Pinpoint the cell where the given text exists, returning its [x, y] midpoint coordinate. 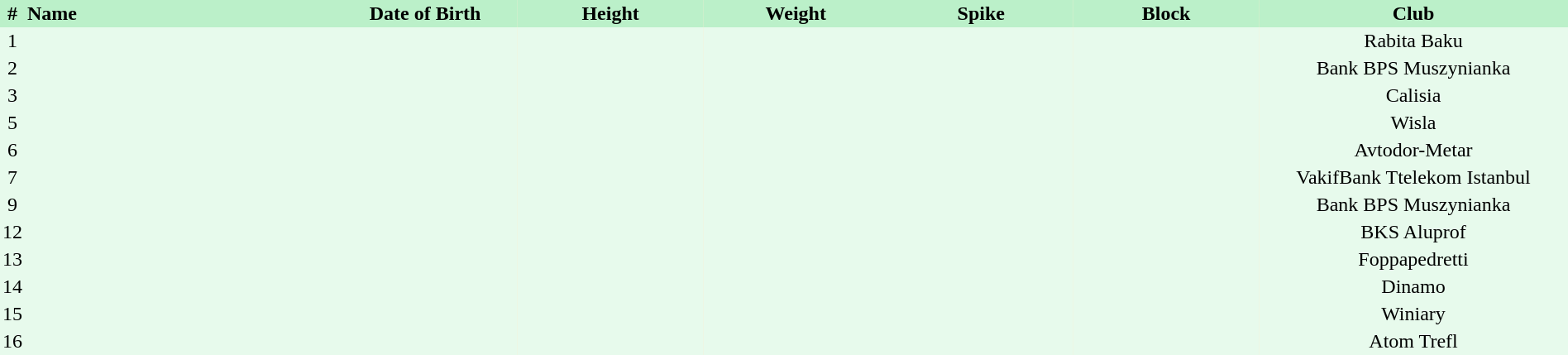
12 [12, 232]
Foppapedretti [1413, 260]
Winiary [1413, 314]
Dinamo [1413, 286]
7 [12, 177]
Club [1413, 13]
Height [610, 13]
VakifBank Ttelekom Istanbul [1413, 177]
Spike [981, 13]
3 [12, 96]
14 [12, 286]
Avtodor-Metar [1413, 151]
13 [12, 260]
Atom Trefl [1413, 341]
Weight [796, 13]
2 [12, 68]
Rabita Baku [1413, 41]
Calisia [1413, 96]
6 [12, 151]
Name [179, 13]
16 [12, 341]
15 [12, 314]
1 [12, 41]
Block [1166, 13]
9 [12, 205]
BKS Aluprof [1413, 232]
Date of Birth [425, 13]
# [12, 13]
Wisla [1413, 122]
5 [12, 122]
